Capture the cell that displays the provided text and extract its [x, y] central coordinate. 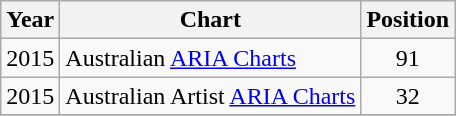
Position [408, 20]
Australian Artist ARIA Charts [210, 96]
91 [408, 58]
Australian ARIA Charts [210, 58]
32 [408, 96]
Year [30, 20]
Chart [210, 20]
